Extract the [X, Y] coordinate from the center of the cell holding the provided text.  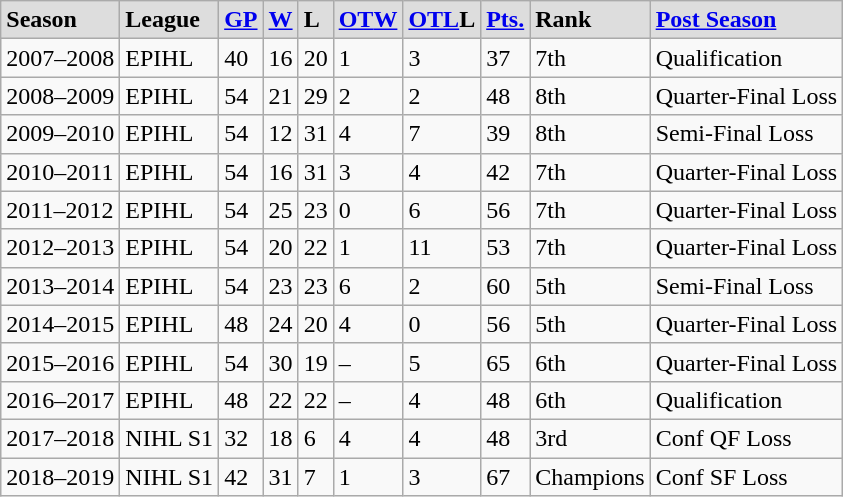
2011–2012 [60, 210]
5 [442, 362]
12 [280, 134]
3rd [590, 438]
Rank [590, 20]
2009–2010 [60, 134]
67 [506, 477]
24 [280, 324]
Season [60, 20]
2014–2015 [60, 324]
OTW [368, 20]
11 [442, 248]
2010–2011 [60, 172]
Post Season [746, 20]
League [170, 20]
21 [280, 96]
39 [506, 134]
65 [506, 362]
29 [316, 96]
GP [241, 20]
Conf SF Loss [746, 477]
2015–2016 [60, 362]
2012–2013 [60, 248]
37 [506, 58]
32 [241, 438]
25 [280, 210]
Conf QF Loss [746, 438]
18 [280, 438]
60 [506, 286]
Champions [590, 477]
OTLL [442, 20]
Pts. [506, 20]
2016–2017 [60, 400]
19 [316, 362]
53 [506, 248]
40 [241, 58]
30 [280, 362]
2017–2018 [60, 438]
2013–2014 [60, 286]
2008–2009 [60, 96]
W [280, 20]
2007–2008 [60, 58]
L [316, 20]
2018–2019 [60, 477]
